Locate the cell with the specified text and output its (x, y) center coordinate. 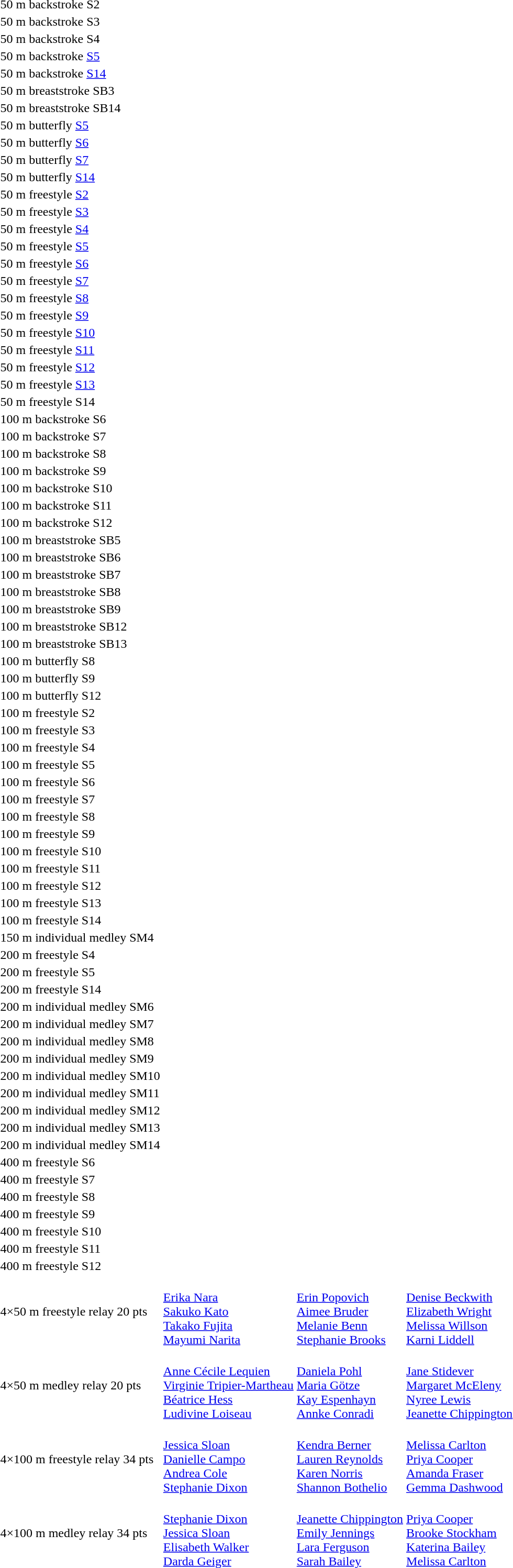
Kendra Berner Lauren Reynolds Karen Norris Shannon Bothelio (350, 1459)
Daniela Pohl Maria Götze Kay Espenhayn Annke Conradi (350, 1385)
Anne Cécile Lequien Virginie Tripier-Martheau Béatrice Hess Ludivine Loiseau (228, 1385)
Jessica Sloan Danielle Campo Andrea Cole Stephanie Dixon (228, 1459)
Erika Nara Sakuko Kato Takako Fujita Mayumi Narita (228, 1311)
Erin Popovich Aimee Bruder Melanie Benn Stephanie Brooks (350, 1311)
